Extract the (x, y) coordinate from the center of the cell holding the provided text.  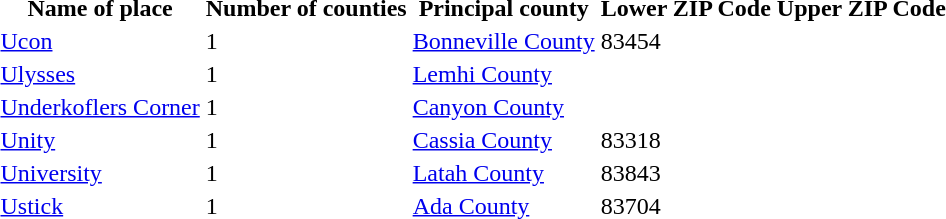
Lemhi County (504, 74)
Bonneville County (504, 41)
83318 (686, 140)
83454 (686, 41)
Canyon County (504, 107)
Cassia County (504, 140)
Latah County (504, 173)
83843 (686, 173)
